Capture the cell that displays the provided text and extract its (X, Y) central coordinate. 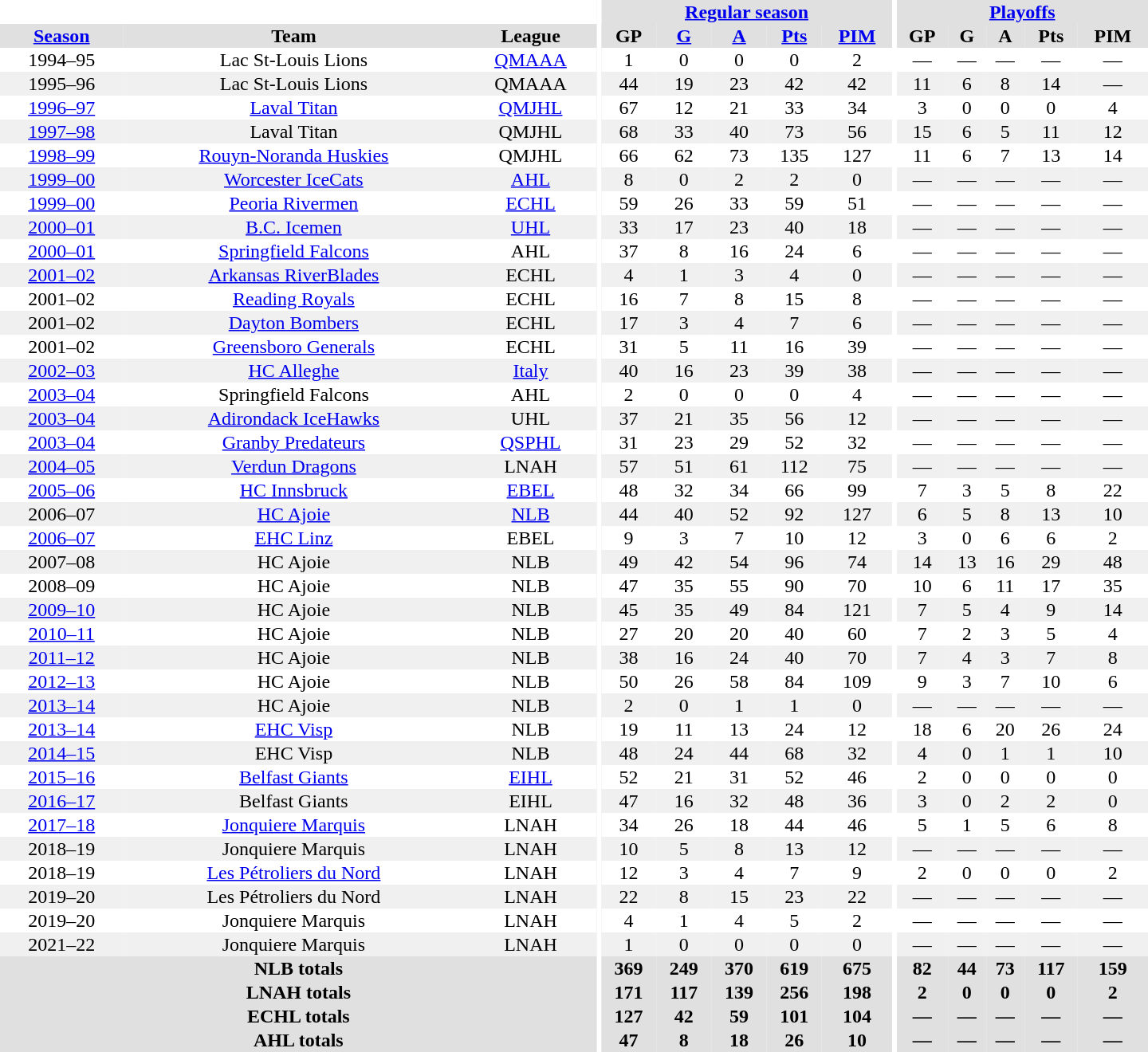
2005–06 (61, 490)
2017–18 (61, 825)
249 (684, 968)
2007–08 (61, 562)
Season (61, 36)
96 (794, 562)
EHC Linz (293, 538)
2014–15 (61, 753)
60 (857, 634)
1994–95 (61, 60)
50 (628, 681)
2008–09 (61, 586)
90 (794, 586)
1998–99 (61, 155)
109 (857, 681)
Verdun Dragons (293, 466)
Rouyn-Noranda Huskies (293, 155)
Worcester IceCats (293, 179)
82 (922, 968)
ECHL totals (298, 1016)
2002–03 (61, 371)
256 (794, 992)
121 (857, 610)
369 (628, 968)
Dayton Bombers (293, 323)
104 (857, 1016)
61 (738, 466)
2010–11 (61, 634)
Team (293, 36)
101 (794, 1016)
2016–17 (61, 801)
2015–16 (61, 777)
27 (628, 634)
619 (794, 968)
67 (628, 108)
2021–22 (61, 944)
Granby Predateurs (293, 442)
Adirondack IceHawks (293, 418)
HC Innsbruck (293, 490)
112 (794, 466)
2011–12 (61, 657)
74 (857, 562)
1995–96 (61, 84)
75 (857, 466)
171 (628, 992)
1996–97 (61, 108)
Arkansas RiverBlades (293, 275)
AHL totals (298, 1040)
B.C. Icemen (293, 227)
League (530, 36)
62 (684, 155)
2004–05 (61, 466)
57 (628, 466)
370 (738, 968)
54 (738, 562)
NLB totals (298, 968)
Playoffs (1022, 12)
Peoria Rivermen (293, 203)
1997–98 (61, 131)
2009–10 (61, 610)
Greensboro Generals (293, 347)
QSPHL (530, 442)
Regular season (746, 12)
58 (738, 681)
45 (628, 610)
198 (857, 992)
Reading Royals (293, 299)
HC Alleghe (293, 371)
55 (738, 586)
99 (857, 490)
135 (794, 155)
Italy (530, 371)
159 (1113, 968)
36 (857, 801)
LNAH totals (298, 992)
139 (738, 992)
92 (794, 514)
675 (857, 968)
2012–13 (61, 681)
